Provide the [x, y] coordinate of the cell's center where the given text is located.  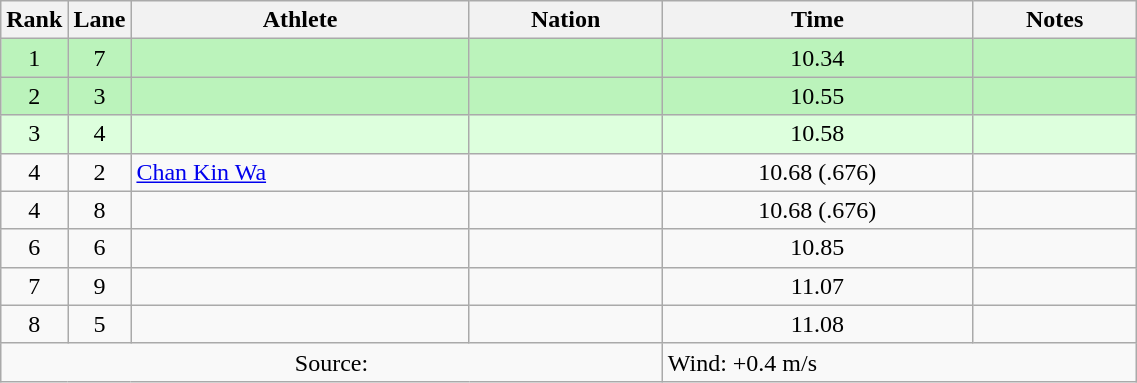
Source: [332, 362]
1 [34, 58]
Rank [34, 20]
11.08 [817, 324]
Nation [566, 20]
5 [100, 324]
Athlete [300, 20]
10.58 [817, 134]
10.55 [817, 96]
Time [817, 20]
11.07 [817, 286]
Notes [1054, 20]
Wind: +0.4 m/s [900, 362]
Lane [100, 20]
Chan Kin Wa [300, 172]
10.85 [817, 248]
10.34 [817, 58]
9 [100, 286]
